Determine the (x, y) coordinate at the center of the cell enclosing the given text.  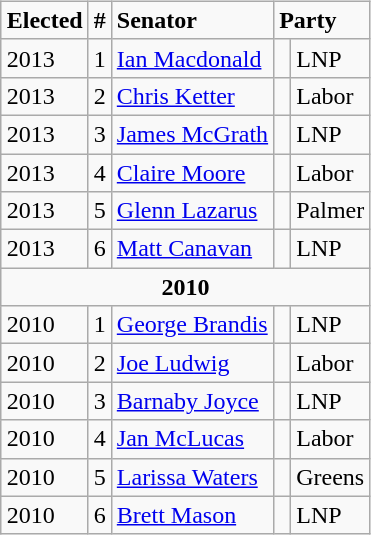
James McGrath (192, 134)
Barnaby Joyce (192, 401)
Greens (330, 477)
Ian Macdonald (192, 58)
Elected (44, 20)
Claire Moore (192, 173)
George Brandis (192, 325)
Jan McLucas (192, 439)
Joe Ludwig (192, 363)
Party (322, 20)
Senator (192, 20)
Matt Canavan (192, 249)
Glenn Lazarus (192, 211)
Chris Ketter (192, 96)
Larissa Waters (192, 477)
Brett Mason (192, 515)
# (100, 20)
Palmer (330, 211)
